Find where the given text appears and provide that cell's center as [x, y] coordinate. 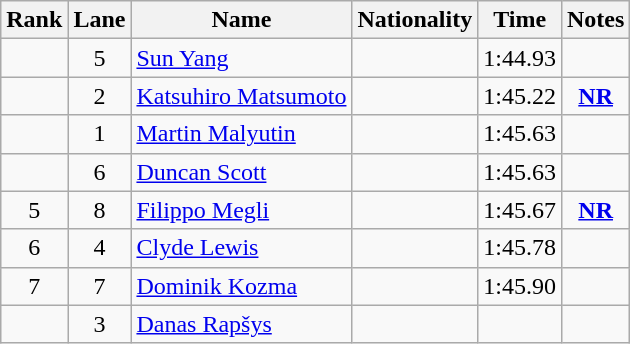
Notes [595, 20]
1:45.90 [520, 286]
Katsuhiro Matsumoto [242, 96]
1:44.93 [520, 58]
Duncan Scott [242, 172]
1 [100, 134]
3 [100, 324]
Dominik Kozma [242, 286]
Danas Rapšys [242, 324]
4 [100, 248]
8 [100, 210]
Clyde Lewis [242, 248]
Sun Yang [242, 58]
Nationality [415, 20]
Martin Malyutin [242, 134]
Rank [34, 20]
2 [100, 96]
Lane [100, 20]
1:45.78 [520, 248]
Filippo Megli [242, 210]
Name [242, 20]
Time [520, 20]
1:45.22 [520, 96]
1:45.67 [520, 210]
